Return the (X, Y) coordinate for the center point of the cell that contains the specified text.  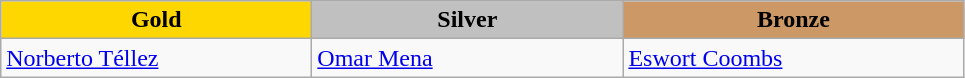
Bronze (794, 20)
Gold (156, 20)
Omar Mena (468, 58)
Silver (468, 20)
Eswort Coombs (794, 58)
Norberto Téllez (156, 58)
